For the text-containing cell, return its midpoint in [x, y] coordinate format. 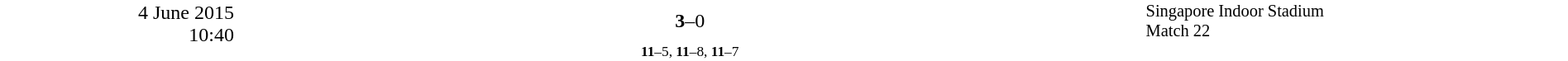
11–5, 11–8, 11–7 [690, 51]
Singapore Indoor StadiumMatch 22 [1356, 21]
3–0 [690, 21]
4 June 201510:40 [117, 30]
